Return (x, y) of the center of cell containing provided text 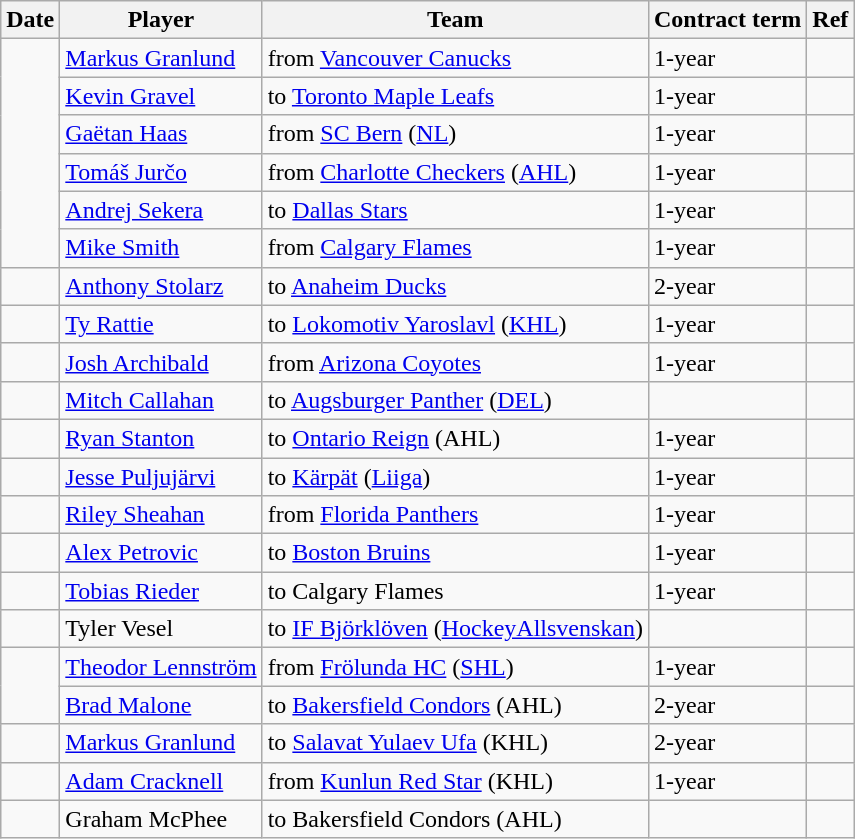
from Calgary Flames (455, 248)
Tobias Rieder (161, 591)
from Arizona Coyotes (455, 362)
Graham McPhee (161, 819)
Anthony Stolarz (161, 286)
Tomáš Jurčo (161, 172)
Adam Cracknell (161, 781)
to Calgary Flames (455, 591)
Ty Rattie (161, 324)
from Florida Panthers (455, 515)
Theodor Lennström (161, 667)
from Frölunda HC (SHL) (455, 667)
Jesse Puljujärvi (161, 477)
to Augsburger Panther (DEL) (455, 400)
Ref (830, 20)
to Lokomotiv Yaroslavl (KHL) (455, 324)
to Boston Bruins (455, 553)
to Ontario Reign (AHL) (455, 438)
to Salavat Yulaev Ufa (KHL) (455, 743)
to Kärpät (Liiga) (455, 477)
Josh Archibald (161, 362)
Date (30, 20)
to Toronto Maple Leafs (455, 96)
from Kunlun Red Star (KHL) (455, 781)
Tyler Vesel (161, 629)
Alex Petrovic (161, 553)
to Dallas Stars (455, 210)
Kevin Gravel (161, 96)
to Anaheim Ducks (455, 286)
Brad Malone (161, 705)
Team (455, 20)
from SC Bern (NL) (455, 134)
Contract term (727, 20)
Player (161, 20)
from Vancouver Canucks (455, 58)
from Charlotte Checkers (AHL) (455, 172)
Mitch Callahan (161, 400)
Gaëtan Haas (161, 134)
Ryan Stanton (161, 438)
Mike Smith (161, 248)
Riley Sheahan (161, 515)
to IF Björklöven (HockeyAllsvenskan) (455, 629)
Andrej Sekera (161, 210)
